Pinpoint the cell where the given text exists, returning its (X, Y) midpoint coordinate. 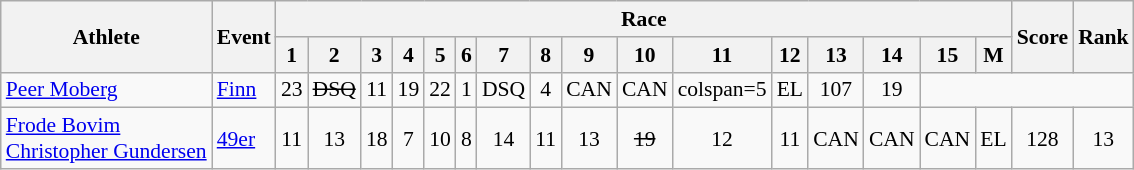
Event (244, 36)
M (994, 55)
Athlete (106, 36)
22 (440, 90)
9 (589, 55)
Finn (244, 90)
3 (377, 55)
6 (466, 55)
23 (292, 90)
Rank (1104, 36)
15 (948, 55)
5 (440, 55)
128 (1042, 138)
2 (334, 55)
Race (644, 19)
Score (1042, 36)
107 (836, 90)
49er (244, 138)
colspan=5 (722, 90)
Frode BovimChristopher Gundersen (106, 138)
18 (377, 138)
Peer Moberg (106, 90)
